Pinpoint the cell where the given text exists, returning its [x, y] midpoint coordinate. 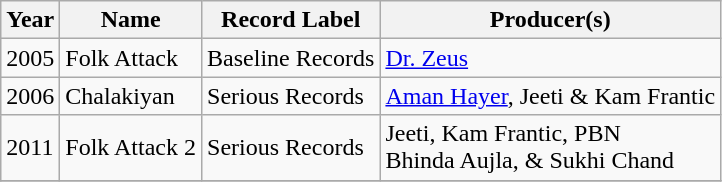
Folk Attack 2 [131, 148]
Name [131, 20]
Record Label [291, 20]
Year [30, 20]
Producer(s) [550, 20]
2011 [30, 148]
Aman Hayer, Jeeti & Kam Frantic [550, 96]
Baseline Records [291, 58]
Chalakiyan [131, 96]
Dr. Zeus [550, 58]
Folk Attack [131, 58]
Jeeti, Kam Frantic, PBN Bhinda Aujla, & Sukhi Chand [550, 148]
2005 [30, 58]
2006 [30, 96]
